For the text-containing cell, return its midpoint in (x, y) coordinate format. 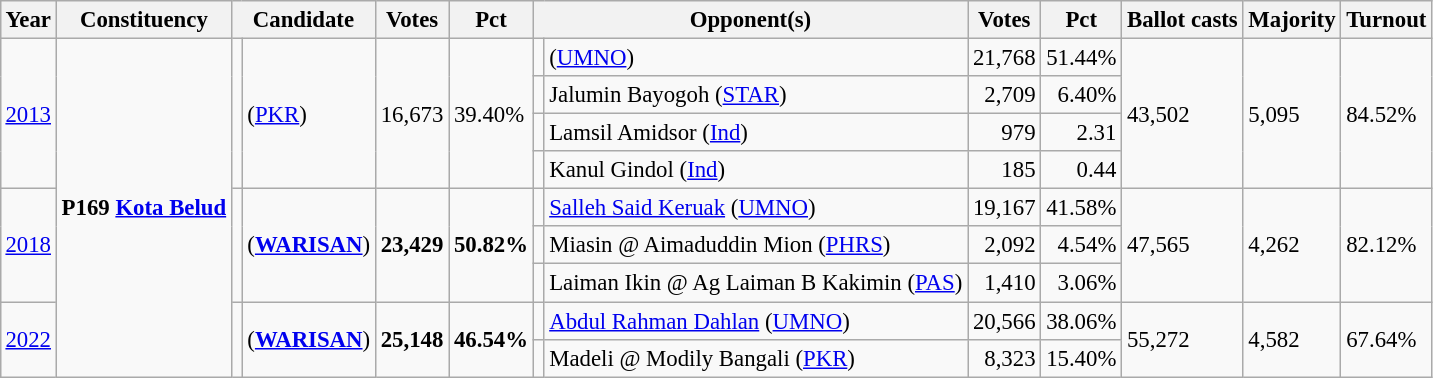
43,502 (1182, 113)
20,566 (1004, 321)
51.44% (1082, 57)
46.54% (492, 340)
82.12% (1386, 246)
2,092 (1004, 245)
38.06% (1082, 321)
Kanul Gindol (Ind) (756, 170)
Year (28, 20)
4.54% (1082, 245)
Madeli @ Modily Bangali (PKR) (756, 358)
5,095 (1292, 113)
2,709 (1004, 95)
41.58% (1082, 208)
23,429 (412, 246)
Jalumin Bayogoh (STAR) (756, 95)
979 (1004, 133)
16,673 (412, 113)
Candidate (303, 20)
25,148 (412, 340)
Opponent(s) (750, 20)
Constituency (144, 20)
0.44 (1082, 170)
(UMNO) (756, 57)
39.40% (492, 113)
15.40% (1082, 358)
Miasin @ Aimaduddin Mion (PHRS) (756, 245)
67.64% (1386, 340)
19,167 (1004, 208)
P169 Kota Belud (144, 207)
1,410 (1004, 283)
Majority (1292, 20)
3.06% (1082, 283)
2018 (28, 246)
Ballot casts (1182, 20)
Salleh Said Keruak (UMNO) (756, 208)
4,582 (1292, 340)
55,272 (1182, 340)
2013 (28, 113)
Laiman Ikin @ Ag Laiman B Kakimin (PAS) (756, 283)
6.40% (1082, 95)
2022 (28, 340)
Abdul Rahman Dahlan (UMNO) (756, 321)
2.31 (1082, 133)
84.52% (1386, 113)
(PKR) (308, 113)
47,565 (1182, 246)
185 (1004, 170)
4,262 (1292, 246)
50.82% (492, 246)
8,323 (1004, 358)
Turnout (1386, 20)
21,768 (1004, 57)
Lamsil Amidsor (Ind) (756, 133)
